For the text-containing cell, return its midpoint in [X, Y] coordinate format. 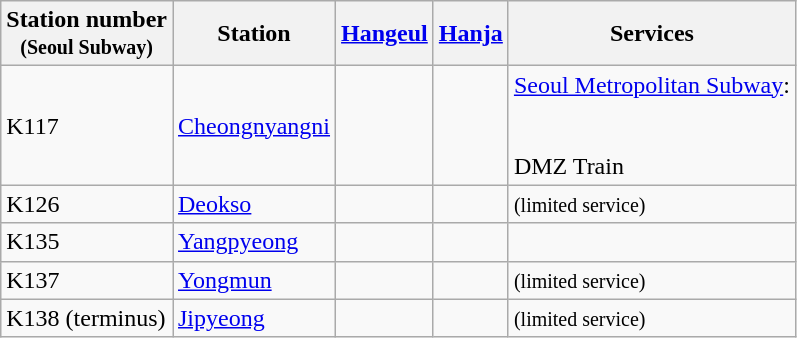
K117 [87, 126]
K135 [87, 242]
Hanja [470, 34]
Cheongnyangni [254, 126]
Yongmun [254, 280]
K126 [87, 204]
Services [652, 34]
Deokso [254, 204]
Yangpyeong [254, 242]
Hangeul [385, 34]
Station number(Seoul Subway) [87, 34]
Jipyeong [254, 318]
K137 [87, 280]
Seoul Metropolitan Subway: DMZ Train [652, 126]
K138 (terminus) [87, 318]
Station [254, 34]
